Provide the (X, Y) coordinate of the cell's center where the given text is located.  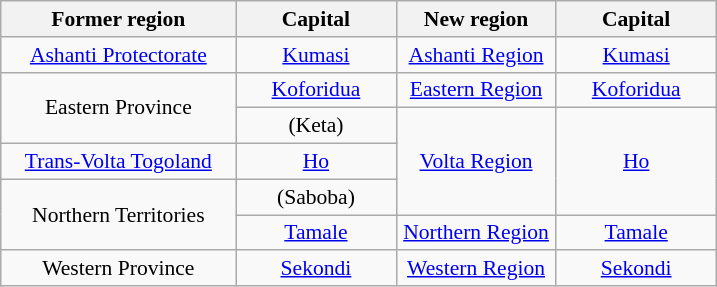
Former region (118, 19)
Northern Region (476, 233)
Volta Region (476, 162)
(Saboba) (316, 197)
Western Region (476, 269)
Eastern Region (476, 90)
New region (476, 19)
Ashanti Region (476, 55)
Northern Territories (118, 214)
Eastern Province (118, 108)
(Keta) (316, 126)
Trans-Volta Togoland (118, 162)
Ashanti Protectorate (118, 55)
Western Province (118, 269)
